Determine the (x, y) coordinate at the center of the cell enclosing the given text.  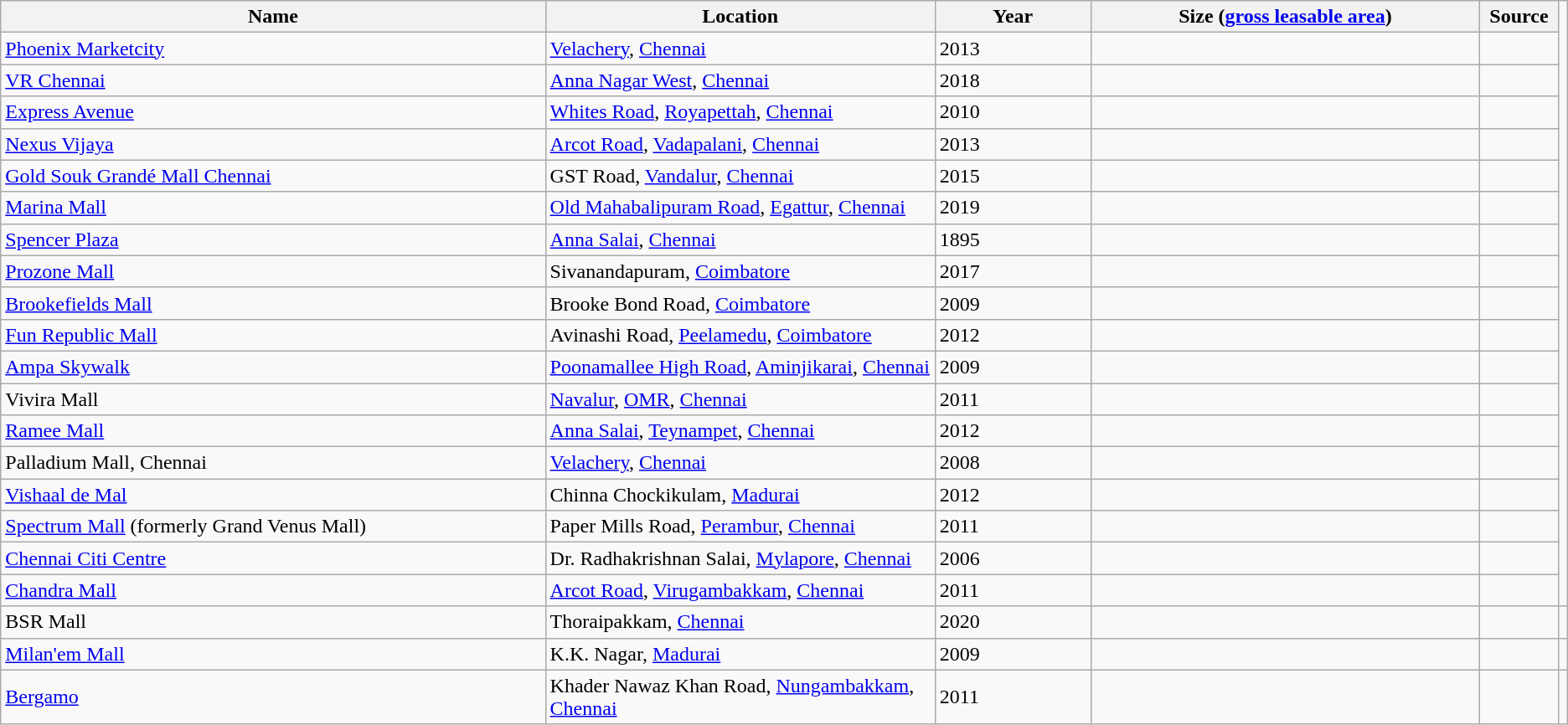
Thoraipakkam, Chennai (740, 622)
2006 (1013, 558)
Anna Nagar West, Chennai (740, 80)
2019 (1013, 208)
Year (1013, 17)
Arcot Road, Vadapalani, Chennai (740, 144)
Poonamallee High Road, Aminjikarai, Chennai (740, 367)
Avinashi Road, Peelamedu, Coimbatore (740, 335)
Navalur, OMR, Chennai (740, 399)
Whites Road, Royapettah, Chennai (740, 112)
K.K. Nagar, Madurai (740, 654)
Brooke Bond Road, Coimbatore (740, 303)
VR Chennai (273, 80)
Prozone Mall (273, 271)
2017 (1013, 271)
Marina Mall (273, 208)
Vivira Mall (273, 399)
Ramee Mall (273, 431)
Paper Mills Road, Perambur, Chennai (740, 527)
Dr. Radhakrishnan Salai, Mylapore, Chennai (740, 558)
2020 (1013, 622)
2010 (1013, 112)
Spectrum Mall (formerly Grand Venus Mall) (273, 527)
Arcot Road, Virugambakkam, Chennai (740, 590)
Gold Souk Grandé Mall Chennai (273, 176)
BSR Mall (273, 622)
Location (740, 17)
Size (gross leasable area) (1285, 17)
Spencer Plaza (273, 239)
Brookefields Mall (273, 303)
Nexus Vijaya (273, 144)
Vishaal de Mal (273, 495)
Chinna Chockikulam, Madurai (740, 495)
Source (1519, 17)
2015 (1013, 176)
Phoenix Marketcity (273, 49)
GST Road, Vandalur, Chennai (740, 176)
Milan'em Mall (273, 654)
Old Mahabalipuram Road, Egattur, Chennai (740, 208)
Sivanandapuram, Coimbatore (740, 271)
Express Avenue (273, 112)
Chennai Citi Centre (273, 558)
Name (273, 17)
Chandra Mall (273, 590)
Anna Salai, Chennai (740, 239)
2018 (1013, 80)
Khader Nawaz Khan Road, Nungambakkam, Chennai (740, 697)
2008 (1013, 463)
Bergamo (273, 697)
Anna Salai, Teynampet, Chennai (740, 431)
Fun Republic Mall (273, 335)
Ampa Skywalk (273, 367)
1895 (1013, 239)
Palladium Mall, Chennai (273, 463)
